Extract the (X, Y) coordinate from the center of the cell holding the provided text.  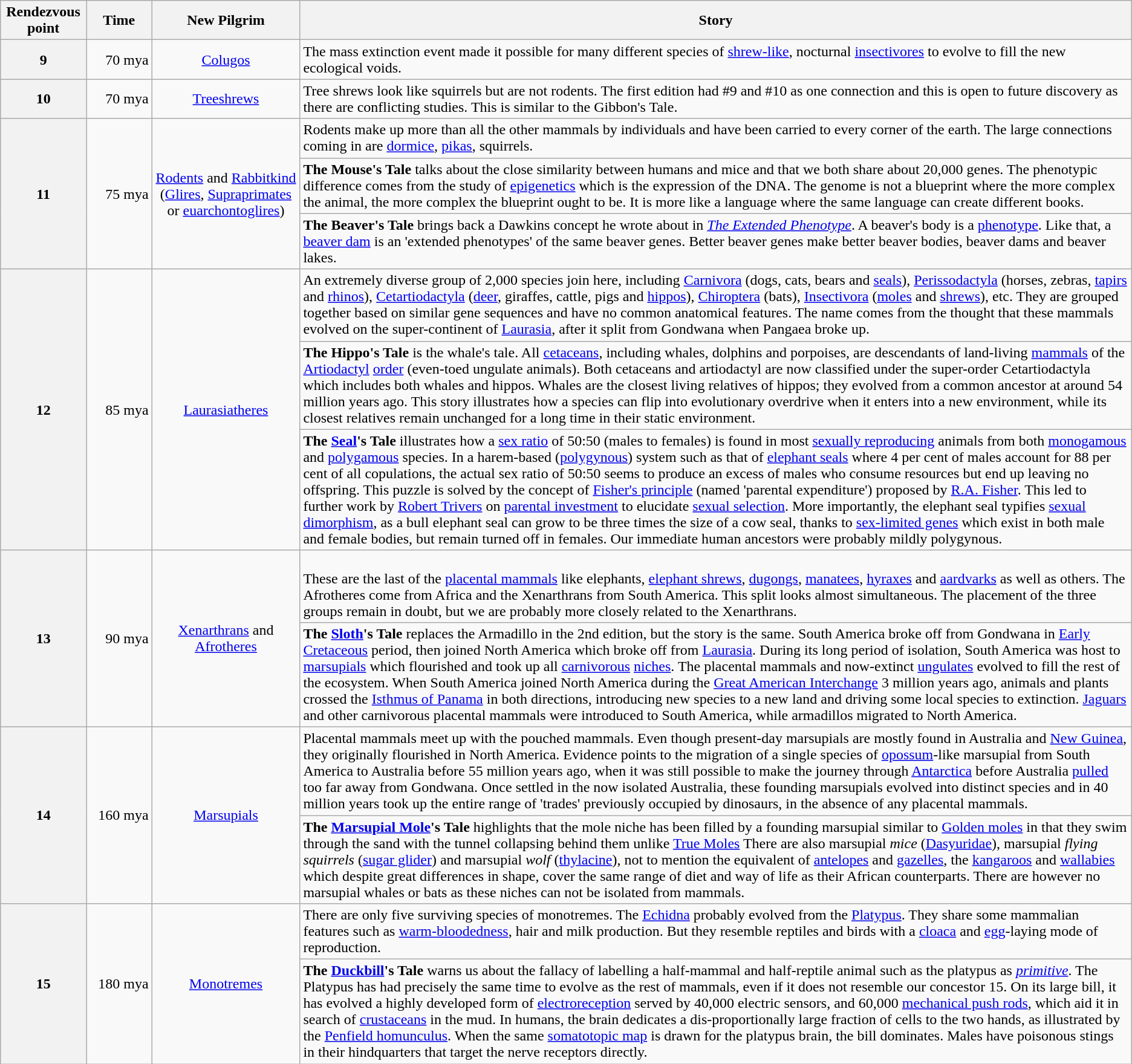
85 mya (119, 410)
Rodents and Rabbitkind (Glires, Supraprimates or euarchontoglires) (226, 193)
180 mya (119, 984)
Time (119, 21)
Monotremes (226, 984)
11 (44, 193)
15 (44, 984)
9 (44, 59)
Colugos (226, 59)
12 (44, 410)
Marsupials (226, 815)
160 mya (119, 815)
90 mya (119, 638)
Xenarthrans and Afrotheres (226, 638)
10 (44, 99)
75 mya (119, 193)
New Pilgrim (226, 21)
13 (44, 638)
Treeshrews (226, 99)
Laurasiatheres (226, 410)
Rendezvous point (44, 21)
14 (44, 815)
Story (716, 21)
